Search for the cell housing the specified text and yield its [x, y] center coordinate. 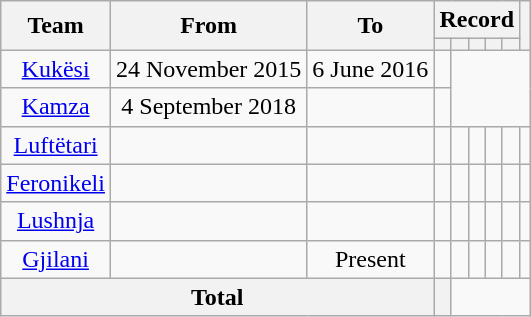
Kukësi [56, 69]
Lushnja [56, 221]
4 September 2018 [208, 107]
Feronikeli [56, 183]
Team [56, 26]
24 November 2015 [208, 69]
Present [370, 259]
Kamza [56, 107]
Gjilani [56, 259]
To [370, 26]
Record [477, 20]
From [208, 26]
Luftëtari [56, 145]
6 June 2016 [370, 69]
Total [218, 297]
